Extract the [X, Y] coordinate from the center of the cell holding the provided text.  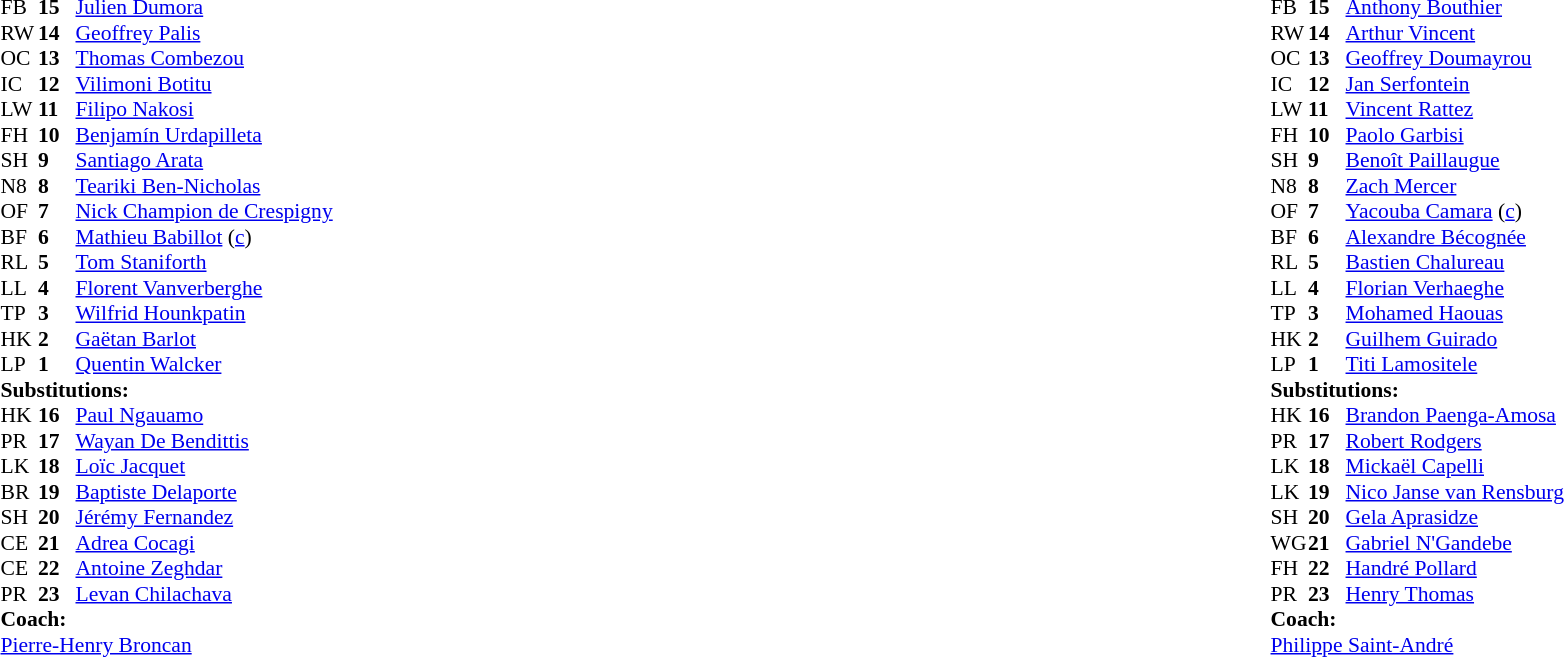
Antoine Zeghdar [204, 569]
Levan Chilachava [204, 594]
Paolo Garbisi [1455, 135]
Henry Thomas [1455, 594]
Florian Verhaeghe [1455, 288]
Adrea Cocagi [204, 543]
Jérémy Fernandez [204, 517]
Arthur Vincent [1455, 33]
Guilhem Guirado [1455, 339]
Loïc Jacquet [204, 467]
Titi Lamositele [1455, 365]
Bastien Chalureau [1455, 263]
Vilimoni Botitu [204, 84]
Santiago Arata [204, 161]
Brandon Paenga-Amosa [1455, 415]
Alexandre Bécognée [1455, 237]
Benjamín Urdapilleta [204, 135]
Yacouba Camara (c) [1455, 211]
Florent Vanverberghe [204, 288]
Filipo Nakosi [204, 109]
Paul Ngauamo [204, 415]
Wayan De Bendittis [204, 441]
WG [1290, 543]
Gaëtan Barlot [204, 339]
Nico Janse van Rensburg [1455, 492]
Vincent Rattez [1455, 109]
Geoffrey Doumayrou [1455, 59]
Thomas Combezou [204, 59]
Jan Serfontein [1455, 84]
Gabriel N'Gandebe [1455, 543]
Baptiste Delaporte [204, 492]
Nick Champion de Crespigny [204, 211]
Gela Aprasidze [1455, 517]
Teariki Ben-Nicholas [204, 186]
Handré Pollard [1455, 569]
Zach Mercer [1455, 186]
BR [19, 492]
Mohamed Haouas [1455, 313]
Wilfrid Hounkpatin [204, 313]
Mathieu Babillot (c) [204, 237]
Benoît Paillaugue [1455, 161]
Mickaël Capelli [1455, 467]
Tom Staniforth [204, 263]
Quentin Walcker [204, 365]
Geoffrey Palis [204, 33]
Robert Rodgers [1455, 441]
